Extract the [x, y] coordinate from the center of the cell holding the provided text.  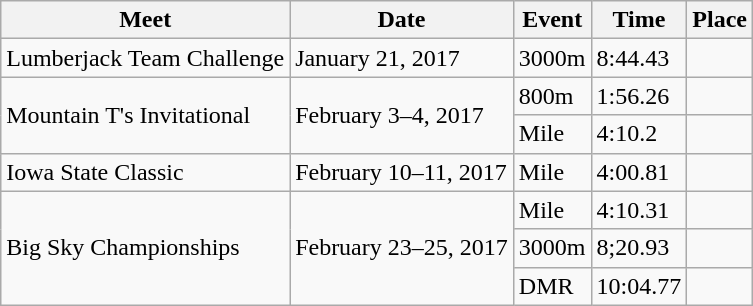
Time [639, 20]
8:44.43 [639, 58]
4:10.31 [639, 210]
10:04.77 [639, 286]
Event [552, 20]
Lumberjack Team Challenge [146, 58]
Meet [146, 20]
4:10.2 [639, 134]
Big Sky Championships [146, 248]
4:00.81 [639, 172]
8;20.93 [639, 248]
Place [720, 20]
February 10–11, 2017 [402, 172]
January 21, 2017 [402, 58]
Date [402, 20]
800m [552, 96]
DMR [552, 286]
1:56.26 [639, 96]
February 23–25, 2017 [402, 248]
Mountain T's Invitational [146, 115]
February 3–4, 2017 [402, 115]
Iowa State Classic [146, 172]
